Find where the given text appears and provide that cell's center as (x, y) coordinate. 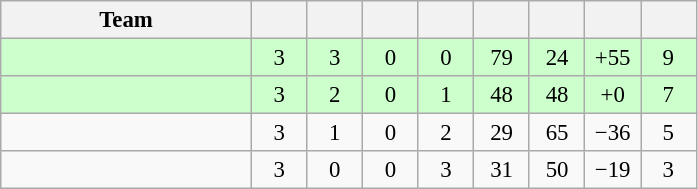
29 (502, 133)
7 (668, 95)
65 (557, 133)
24 (557, 58)
5 (668, 133)
+0 (613, 95)
9 (668, 58)
−19 (613, 170)
+55 (613, 58)
79 (502, 58)
−36 (613, 133)
Team (126, 20)
50 (557, 170)
31 (502, 170)
